Detect which cell encompasses the target text, then output its (x, y) center coordinate. 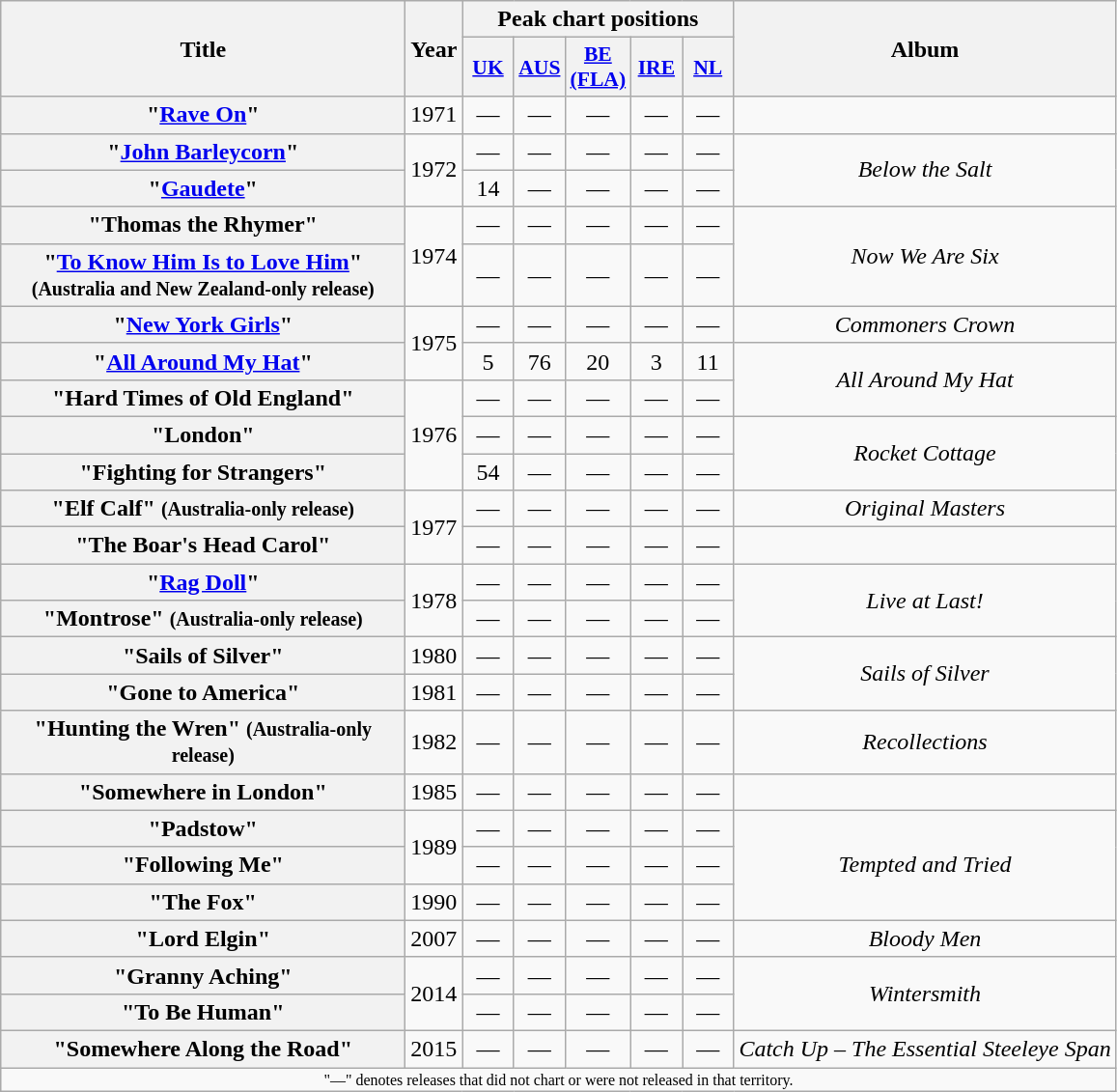
IRE (656, 68)
Year (434, 48)
Now We Are Six (925, 257)
UK (489, 68)
1976 (434, 434)
"Somewhere Along the Road" (203, 1049)
1974 (434, 257)
5 (489, 361)
Recollections (925, 742)
Tempted and Tried (925, 865)
"Thomas the Rhymer" (203, 225)
Live at Last! (925, 601)
1977 (434, 527)
"—" denotes releases that did not chart or were not released in that territory. (558, 1079)
Wintersmith (925, 994)
20 (599, 361)
Commoners Crown (925, 324)
1990 (434, 902)
NL (709, 68)
Bloody Men (925, 938)
"Rave On" (203, 115)
Sails of Silver (925, 674)
1989 (434, 847)
1980 (434, 656)
"London" (203, 434)
"Fighting for Strangers" (203, 472)
All Around My Hat (925, 379)
"Gaudete" (203, 188)
BE (FLA) (599, 68)
"New York Girls" (203, 324)
11 (709, 361)
3 (656, 361)
76 (539, 361)
"The Boar's Head Carol" (203, 546)
1981 (434, 692)
Peak chart positions (599, 19)
1975 (434, 343)
Title (203, 48)
"Sails of Silver" (203, 656)
AUS (539, 68)
"Padstow" (203, 828)
1971 (434, 115)
"The Fox" (203, 902)
"John Barleycorn" (203, 152)
"Elf Calf" (Australia-only release) (203, 509)
Below the Salt (925, 170)
14 (489, 188)
"Lord Elgin" (203, 938)
"Following Me" (203, 865)
Catch Up – The Essential Steeleye Span (925, 1049)
1982 (434, 742)
"All Around My Hat" (203, 361)
"Hunting the Wren" (Australia-only release) (203, 742)
"Rag Doll" (203, 582)
2015 (434, 1049)
Original Masters (925, 509)
"Somewhere in London" (203, 792)
1985 (434, 792)
"To Be Human" (203, 1012)
"Hard Times of Old England" (203, 398)
"To Know Him Is to Love Him" (Australia and New Zealand-only release) (203, 274)
"Gone to America" (203, 692)
2007 (434, 938)
1972 (434, 170)
54 (489, 472)
Album (925, 48)
"Montrose" (Australia-only release) (203, 619)
"Granny Aching" (203, 975)
Rocket Cottage (925, 453)
2014 (434, 994)
1978 (434, 601)
